Return the (x, y) coordinate for the center point of the cell that contains the specified text.  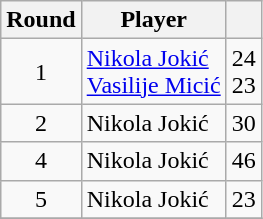
Nikola JokićVasilije Micić (154, 72)
5 (41, 199)
Player (154, 20)
23 (244, 199)
30 (244, 123)
1 (41, 72)
2 (41, 123)
Round (41, 20)
4 (41, 161)
2423 (244, 72)
46 (244, 161)
